Output the [x, y] coordinate of the center of the cell containing the given text.  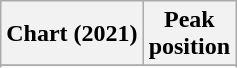
Chart (2021) [72, 34]
Peakposition [189, 34]
